Determine the (x, y) coordinate at the center of the cell enclosing the given text.  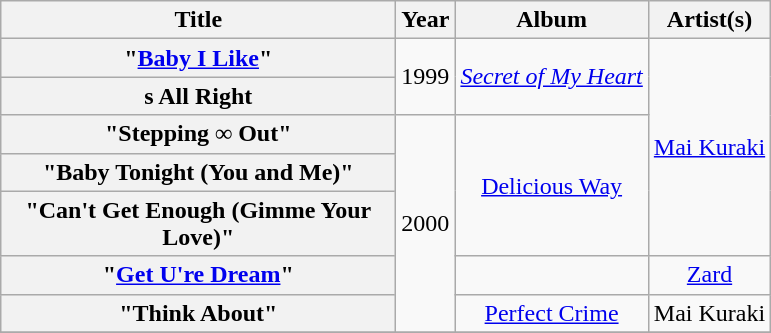
"Baby Tonight (You and Me)" (198, 172)
1999 (426, 77)
Delicious Way (552, 186)
Zard (709, 275)
Secret of My Heart (552, 77)
Album (552, 20)
s All Right (198, 96)
"Think About" (198, 313)
"Baby I Like" (198, 58)
Perfect Crime (552, 313)
Artist(s) (709, 20)
"Can't Get Enough (Gimme Your Love)" (198, 224)
Year (426, 20)
2000 (426, 224)
Title (198, 20)
"Get U're Dream" (198, 275)
"Stepping ∞ Out" (198, 134)
